Locate the cell with the specified text and output its [x, y] center coordinate. 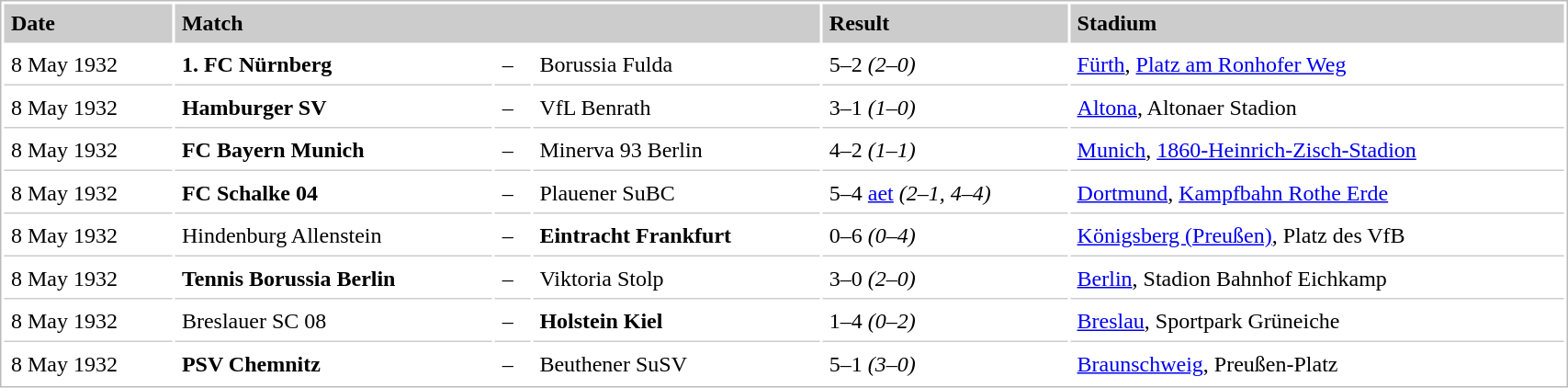
Holstein Kiel [676, 322]
Hamburger SV [333, 108]
4–2 (1–1) [944, 151]
5–4 aet (2–1, 4–4) [944, 194]
Berlin, Stadion Bahnhof Eichkamp [1317, 280]
FC Schalke 04 [333, 194]
PSV Chemnitz [333, 364]
Munich, 1860-Heinrich-Zisch-Stadion [1317, 151]
FC Bayern Munich [333, 151]
Dortmund, Kampfbahn Rothe Erde [1317, 194]
Stadium [1317, 23]
Viktoria Stolp [676, 280]
Match [497, 23]
Tennis Borussia Berlin [333, 280]
5–2 (2–0) [944, 66]
1–4 (0–2) [944, 322]
Königsberg (Preußen), Platz des VfB [1317, 237]
0–6 (0–4) [944, 237]
Borussia Fulda [676, 66]
3–1 (1–0) [944, 108]
Altona, Altonaer Stadion [1317, 108]
Eintracht Frankfurt [676, 237]
1. FC Nürnberg [333, 66]
Beuthener SuSV [676, 364]
Fürth, Platz am Ronhofer Weg [1317, 66]
Date [88, 23]
VfL Benrath [676, 108]
Plauener SuBC [676, 194]
Braunschweig, Preußen-Platz [1317, 364]
5–1 (3–0) [944, 364]
Result [944, 23]
Hindenburg Allenstein [333, 237]
Breslauer SC 08 [333, 322]
Minerva 93 Berlin [676, 151]
3–0 (2–0) [944, 280]
Breslau, Sportpark Grüneiche [1317, 322]
